Search for the cell housing the specified text and yield its [x, y] center coordinate. 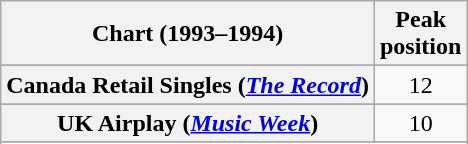
12 [420, 85]
Canada Retail Singles (The Record) [188, 85]
Chart (1993–1994) [188, 34]
Peakposition [420, 34]
UK Airplay (Music Week) [188, 123]
10 [420, 123]
